Determine the (X, Y) coordinate at the center of the cell enclosing the given text.  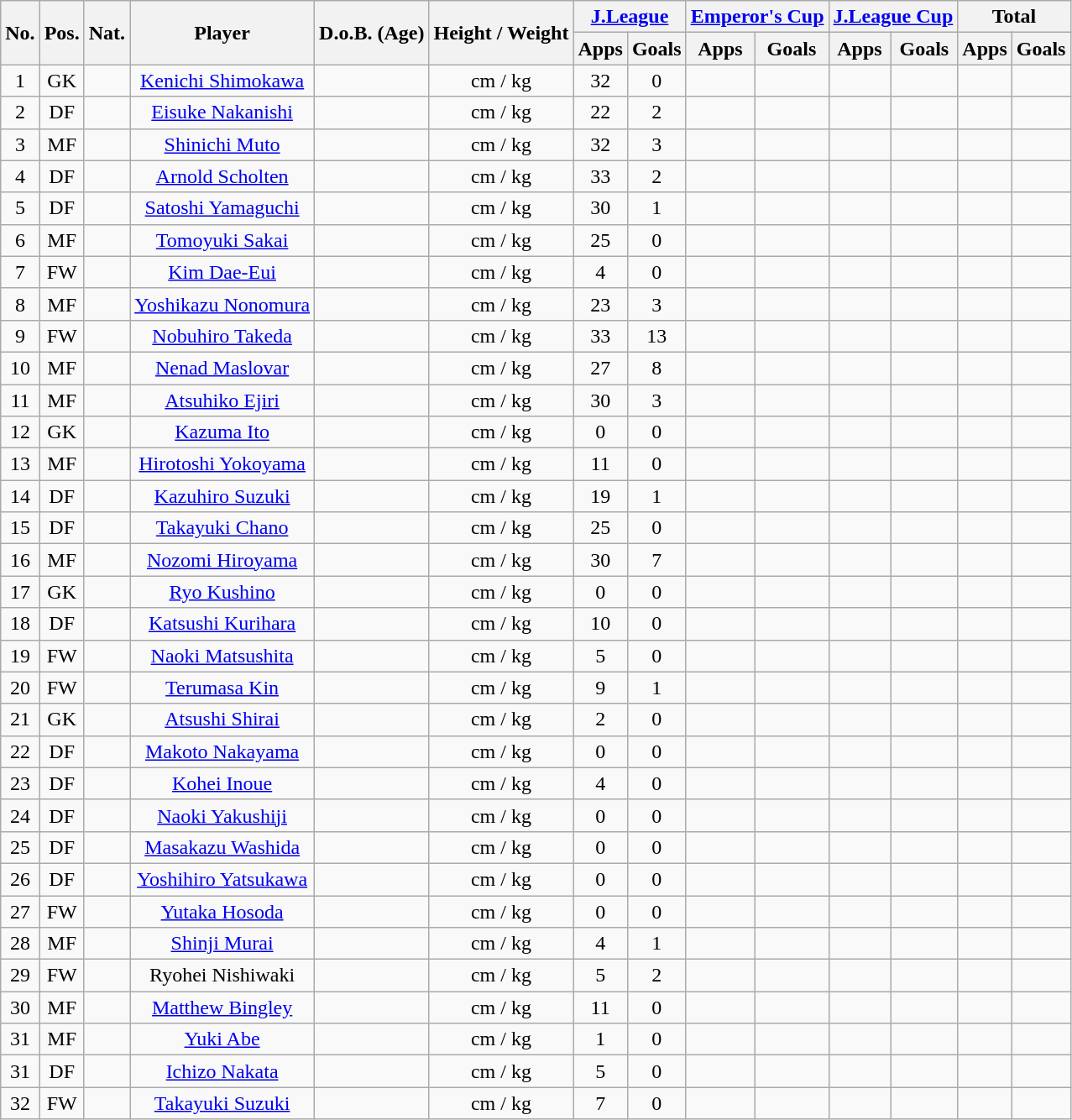
18 (20, 624)
Arnold Scholten (222, 176)
Kohei Inoue (222, 783)
Nat. (107, 33)
Emperor's Cup (757, 17)
Kenichi Shimokawa (222, 81)
Naoki Yakushiji (222, 815)
21 (20, 720)
20 (20, 688)
Player (222, 33)
Nobuhiro Takeda (222, 336)
D.o.B. (Age) (372, 33)
Shinji Murai (222, 944)
Yoshikazu Nonomura (222, 304)
26 (20, 879)
Ryo Kushino (222, 592)
Height / Weight (501, 33)
Masakazu Washida (222, 847)
17 (20, 592)
J.League Cup (893, 17)
Makoto Nakayama (222, 751)
28 (20, 944)
Terumasa Kin (222, 688)
Yoshihiro Yatsukawa (222, 879)
Hirotoshi Yokoyama (222, 464)
Yuki Abe (222, 1039)
Takayuki Chano (222, 528)
Nenad Maslovar (222, 368)
Total (1014, 17)
No. (20, 33)
Kim Dae-Eui (222, 272)
16 (20, 560)
J.League (630, 17)
24 (20, 815)
Naoki Matsushita (222, 656)
Satoshi Yamaguchi (222, 208)
Eisuke Nakanishi (222, 113)
Ryohei Nishiwaki (222, 976)
Atsushi Shirai (222, 720)
Takayuki Suzuki (222, 1103)
Matthew Bingley (222, 1007)
Kazuhiro Suzuki (222, 496)
Tomoyuki Sakai (222, 240)
Atsuhiko Ejiri (222, 400)
12 (20, 432)
Yutaka Hosoda (222, 911)
6 (20, 240)
Nozomi Hiroyama (222, 560)
14 (20, 496)
Pos. (62, 33)
Katsushi Kurihara (222, 624)
15 (20, 528)
Shinichi Muto (222, 144)
Kazuma Ito (222, 432)
29 (20, 976)
Ichizo Nakata (222, 1071)
